For the text-containing cell, return its midpoint in [x, y] coordinate format. 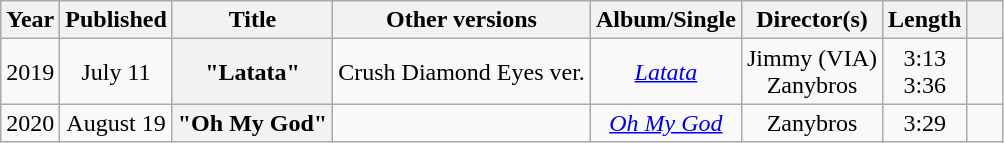
Published [116, 20]
Director(s) [812, 20]
Jimmy (VIA)Zanybros [812, 72]
Album/Single [666, 20]
2019 [30, 72]
Crush Diamond Eyes ver. [462, 72]
Oh My God [666, 123]
August 19 [116, 123]
3:29 [925, 123]
Title [252, 20]
"Oh My God" [252, 123]
Length [925, 20]
2020 [30, 123]
Other versions [462, 20]
3:133:36 [925, 72]
Zanybros [812, 123]
Year [30, 20]
"Latata" [252, 72]
July 11 [116, 72]
Latata [666, 72]
